Extract the [x, y] coordinate from the center of the cell holding the provided text.  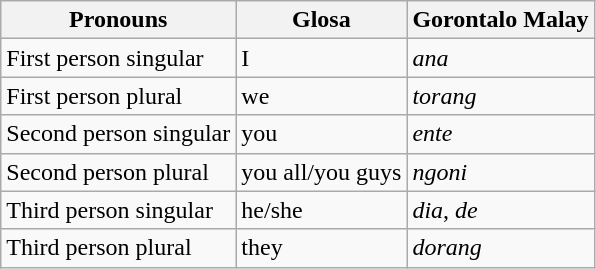
you [322, 134]
Pronouns [118, 20]
torang [500, 96]
dia, de [500, 210]
I [322, 58]
Second person plural [118, 172]
Glosa [322, 20]
he/she [322, 210]
First person plural [118, 96]
Third person plural [118, 248]
they [322, 248]
ente [500, 134]
First person singular [118, 58]
Third person singular [118, 210]
Second person singular [118, 134]
Gorontalo Malay [500, 20]
ngoni [500, 172]
we [322, 96]
you all/you guys [322, 172]
dorang [500, 248]
ana [500, 58]
